Capture the cell that displays the provided text and extract its (X, Y) central coordinate. 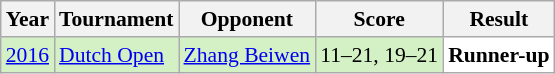
Score (379, 19)
2016 (28, 55)
Dutch Open (116, 55)
Result (498, 19)
Zhang Beiwen (248, 55)
Tournament (116, 19)
Runner-up (498, 55)
11–21, 19–21 (379, 55)
Year (28, 19)
Opponent (248, 19)
